Return [x, y] of the center of cell containing provided text 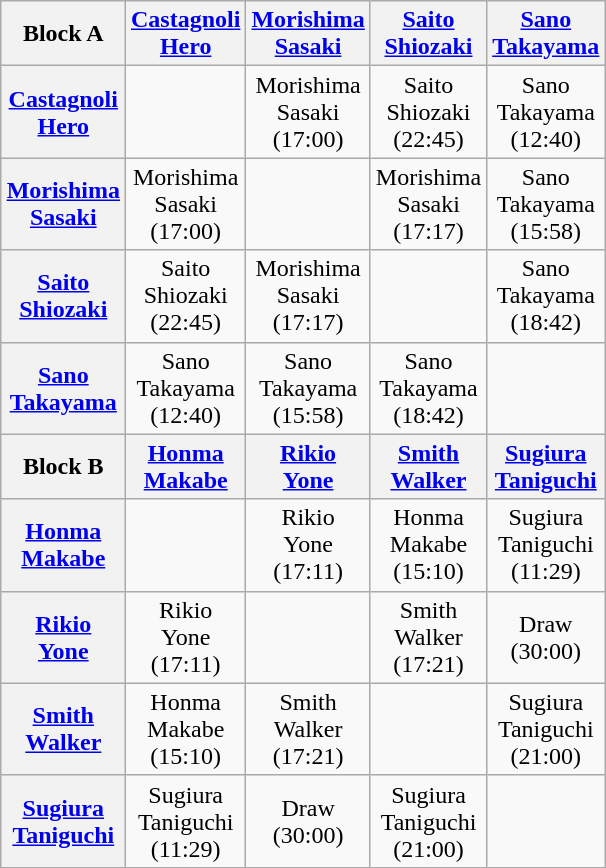
Block A [63, 34]
Block B [63, 466]
